Find where the given text appears and provide that cell's center as (x, y) coordinate. 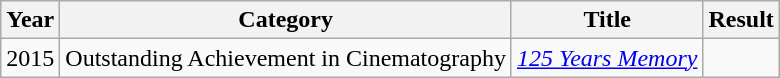
125 Years Memory (607, 58)
Category (286, 20)
2015 (30, 58)
Result (741, 20)
Year (30, 20)
Title (607, 20)
Outstanding Achievement in Cinematography (286, 58)
